Detect which cell encompasses the target text, then output its [x, y] center coordinate. 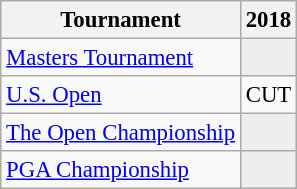
U.S. Open [121, 95]
PGA Championship [121, 170]
Masters Tournament [121, 58]
The Open Championship [121, 133]
CUT [268, 95]
Tournament [121, 20]
2018 [268, 20]
